Search for the cell housing the specified text and yield its (X, Y) center coordinate. 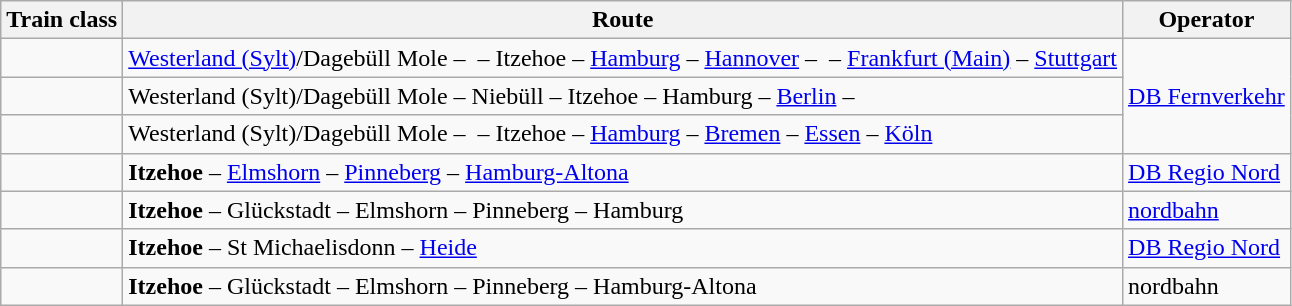
Itzehoe – Glückstadt – Elmshorn – Pinneberg – Hamburg (623, 210)
DB Fernverkehr (1207, 96)
Westerland (Sylt)/Dagebüll Mole – – Itzehoe – Hamburg – Bremen – Essen – Köln (623, 134)
Itzehoe – St Michaelisdonn – Heide (623, 248)
Train class (62, 20)
Itzehoe – Elmshorn – Pinneberg – Hamburg-Altona (623, 172)
Westerland (Sylt)/Dagebüll Mole – Niebüll – Itzehoe – Hamburg – Berlin – (623, 96)
Operator (1207, 20)
Westerland (Sylt)/Dagebüll Mole – – Itzehoe – Hamburg – Hannover – – Frankfurt (Main) – Stuttgart (623, 58)
Route (623, 20)
Itzehoe – Glückstadt – Elmshorn – Pinneberg – Hamburg-Altona (623, 286)
